Determine the (X, Y) coordinate at the center of the cell enclosing the given text.  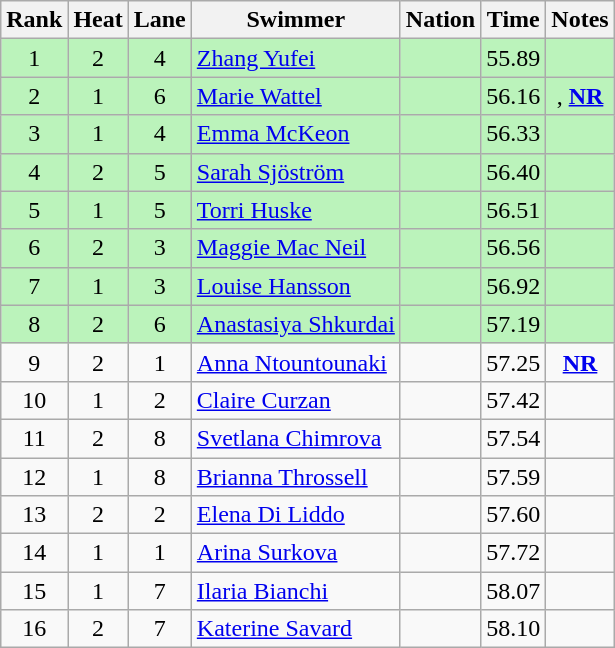
56.33 (514, 134)
Zhang Yufei (296, 58)
9 (34, 362)
Time (514, 20)
Louise Hansson (296, 286)
Anastasiya Shkurdai (296, 324)
56.40 (514, 172)
10 (34, 400)
56.92 (514, 286)
Maggie Mac Neil (296, 248)
57.54 (514, 438)
Svetlana Chimrova (296, 438)
58.07 (514, 591)
55.89 (514, 58)
Sarah Sjöström (296, 172)
Emma McKeon (296, 134)
57.42 (514, 400)
NR (580, 362)
Elena Di Liddo (296, 515)
57.72 (514, 553)
Rank (34, 20)
16 (34, 629)
57.19 (514, 324)
Arina Surkova (296, 553)
57.25 (514, 362)
14 (34, 553)
Nation (440, 20)
Heat (98, 20)
11 (34, 438)
Anna Ntountounaki (296, 362)
Swimmer (296, 20)
Katerine Savard (296, 629)
12 (34, 477)
Ilaria Bianchi (296, 591)
56.51 (514, 210)
Torri Huske (296, 210)
Notes (580, 20)
Marie Wattel (296, 96)
56.16 (514, 96)
Brianna Throssell (296, 477)
Claire Curzan (296, 400)
56.56 (514, 248)
Lane (160, 20)
15 (34, 591)
58.10 (514, 629)
13 (34, 515)
57.60 (514, 515)
57.59 (514, 477)
, NR (580, 96)
